Pinpoint the cell where the given text exists, returning its [X, Y] midpoint coordinate. 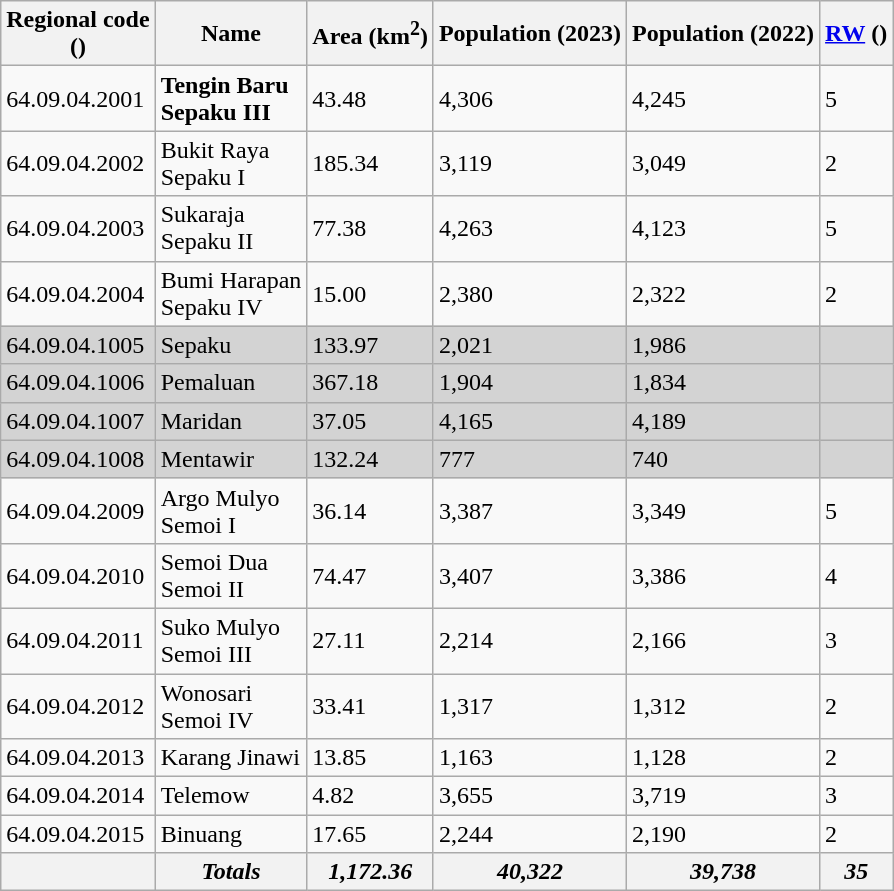
2,190 [724, 834]
64.09.04.2002 [78, 164]
Karang Jinawi [231, 758]
Area (km2) [370, 34]
64.09.04.1005 [78, 345]
43.48 [370, 98]
1,172.36 [370, 872]
74.47 [370, 576]
1,834 [724, 383]
133.97 [370, 345]
3,655 [530, 796]
Argo MulyoSemoi I [231, 510]
RW () [856, 34]
1,163 [530, 758]
64.09.04.1007 [78, 421]
Population (2022) [724, 34]
Telemow [231, 796]
2,166 [724, 640]
64.09.04.1008 [78, 459]
3,349 [724, 510]
1,317 [530, 706]
64.09.04.2013 [78, 758]
64.09.04.2004 [78, 294]
2,380 [530, 294]
1,312 [724, 706]
4,189 [724, 421]
64.09.04.2003 [78, 228]
1,904 [530, 383]
64.09.04.2001 [78, 98]
Binuang [231, 834]
3,387 [530, 510]
Population (2023) [530, 34]
17.65 [370, 834]
39,738 [724, 872]
64.09.04.2014 [78, 796]
37.05 [370, 421]
36.14 [370, 510]
1,128 [724, 758]
64.09.04.2015 [78, 834]
4 [856, 576]
185.34 [370, 164]
4,165 [530, 421]
77.38 [370, 228]
Pemaluan [231, 383]
740 [724, 459]
777 [530, 459]
4,245 [724, 98]
Maridan [231, 421]
33.41 [370, 706]
367.18 [370, 383]
27.11 [370, 640]
1,986 [724, 345]
2,021 [530, 345]
WonosariSemoi IV [231, 706]
Regional code() [78, 34]
4,306 [530, 98]
SukarajaSepaku II [231, 228]
Bukit RayaSepaku I [231, 164]
Totals [231, 872]
13.85 [370, 758]
64.09.04.1006 [78, 383]
4,263 [530, 228]
64.09.04.2012 [78, 706]
Name [231, 34]
4.82 [370, 796]
3,119 [530, 164]
4,123 [724, 228]
Tengin BaruSepaku III [231, 98]
15.00 [370, 294]
3,386 [724, 576]
Mentawir [231, 459]
2,322 [724, 294]
Sepaku [231, 345]
Bumi HarapanSepaku IV [231, 294]
132.24 [370, 459]
64.09.04.2011 [78, 640]
35 [856, 872]
64.09.04.2010 [78, 576]
3,407 [530, 576]
2,214 [530, 640]
Semoi DuaSemoi II [231, 576]
Suko MulyoSemoi III [231, 640]
3,719 [724, 796]
3,049 [724, 164]
2,244 [530, 834]
40,322 [530, 872]
64.09.04.2009 [78, 510]
